Pinpoint the cell where the given text exists, returning its [x, y] midpoint coordinate. 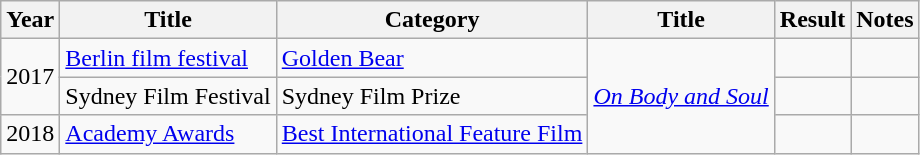
Golden Bear [432, 58]
2018 [30, 134]
Berlin film festival [168, 58]
Best International Feature Film [432, 134]
Sydney Film Festival [168, 96]
Result [812, 20]
Academy Awards [168, 134]
Year [30, 20]
Category [432, 20]
On Body and Soul [681, 96]
Notes [885, 20]
Sydney Film Prize [432, 96]
2017 [30, 77]
